Identify which cell holds the provided text, then report its (X, Y) central coordinate. 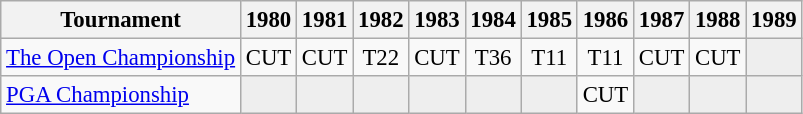
1983 (437, 20)
1981 (325, 20)
T36 (493, 58)
PGA Championship (121, 95)
1985 (549, 20)
1988 (718, 20)
1980 (268, 20)
1989 (774, 20)
1984 (493, 20)
The Open Championship (121, 58)
1986 (605, 20)
1982 (381, 20)
1987 (661, 20)
Tournament (121, 20)
T22 (381, 58)
